Identify which cell holds the provided text, then report its (x, y) central coordinate. 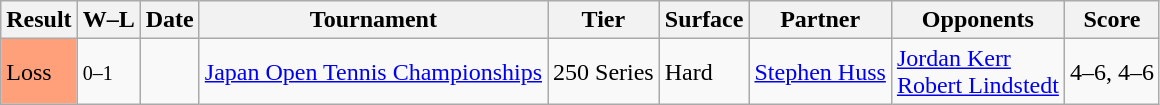
Score (1112, 20)
4–6, 4–6 (1112, 72)
250 Series (604, 72)
Partner (820, 20)
Opponents (978, 20)
Tournament (373, 20)
0–1 (108, 72)
Surface (704, 20)
Hard (704, 72)
Stephen Huss (820, 72)
Result (39, 20)
Jordan Kerr Robert Lindstedt (978, 72)
Loss (39, 72)
Tier (604, 20)
Date (170, 20)
Japan Open Tennis Championships (373, 72)
W–L (108, 20)
